Output the [X, Y] coordinate of the center of the cell containing the given text.  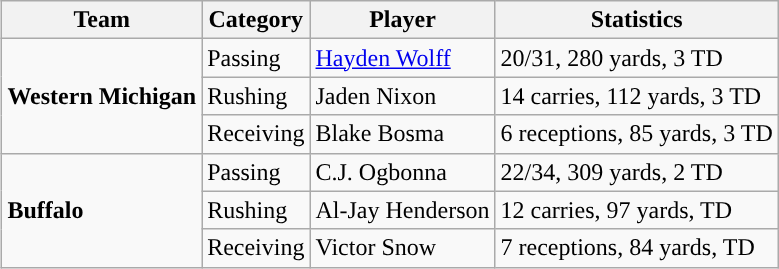
Category [256, 20]
Player [402, 20]
Victor Snow [402, 248]
C.J. Ogbonna [402, 172]
7 receptions, 84 yards, TD [636, 248]
22/34, 309 yards, 2 TD [636, 172]
Al-Jay Henderson [402, 210]
12 carries, 97 yards, TD [636, 210]
Western Michigan [102, 96]
Hayden Wolff [402, 58]
14 carries, 112 yards, 3 TD [636, 96]
Blake Bosma [402, 134]
Jaden Nixon [402, 96]
Buffalo [102, 210]
20/31, 280 yards, 3 TD [636, 58]
Team [102, 20]
Statistics [636, 20]
6 receptions, 85 yards, 3 TD [636, 134]
